Output the (x, y) coordinate of the center of the cell containing the given text.  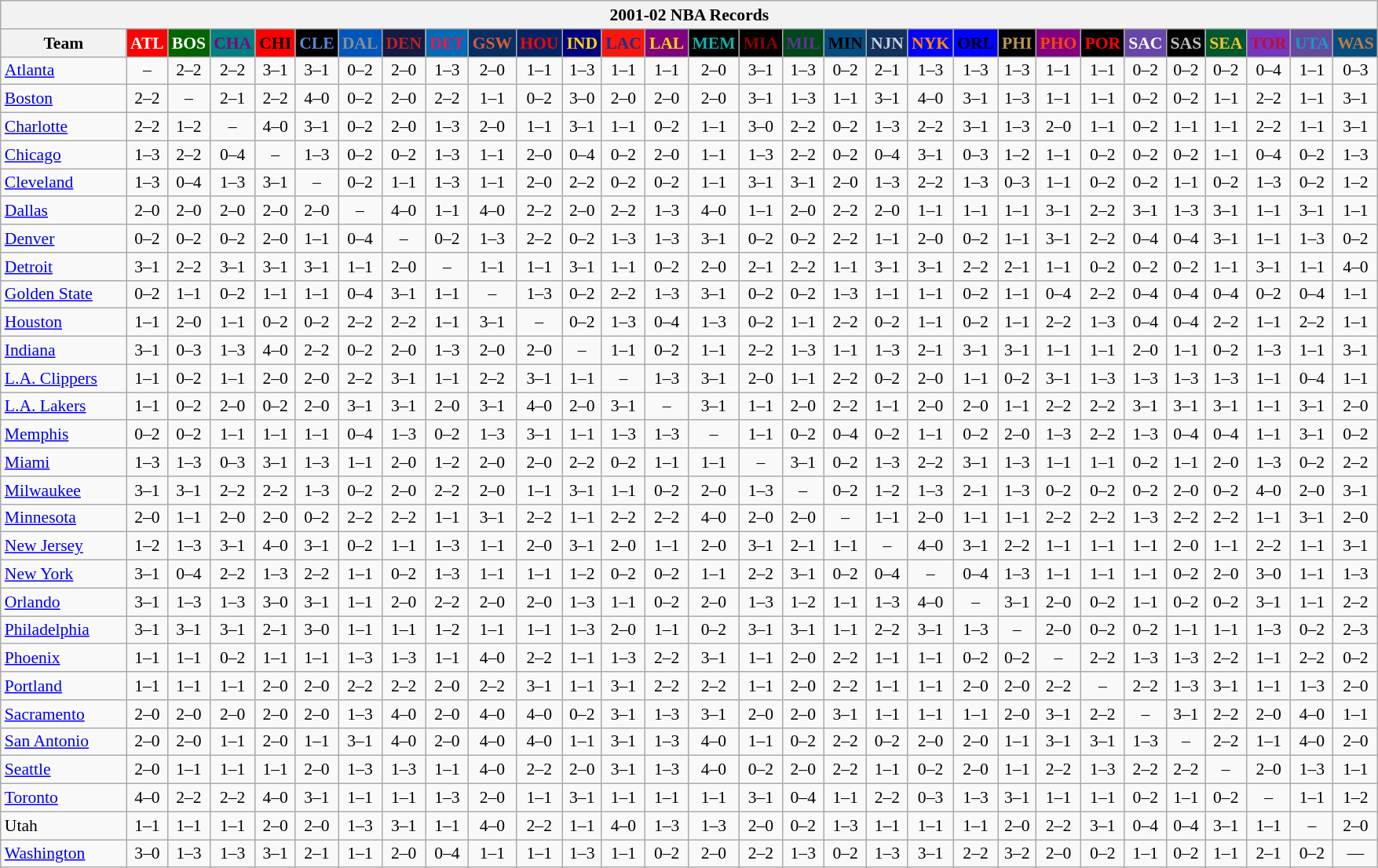
ATL (148, 43)
2001-02 NBA Records (689, 15)
New York (64, 574)
NYK (930, 43)
Seattle (64, 770)
Dallas (64, 211)
DEN (404, 43)
Cleveland (64, 183)
2–3 (1355, 630)
PHI (1018, 43)
Memphis (64, 435)
Toronto (64, 798)
SAC (1145, 43)
Indiana (64, 351)
Utah (64, 826)
DAL (360, 43)
SAS (1186, 43)
CLE (317, 43)
Phoenix (64, 658)
ORL (975, 43)
NJN (887, 43)
DET (448, 43)
Sacramento (64, 714)
Team (64, 43)
PHO (1058, 43)
CHI (275, 43)
UTA (1312, 43)
SEA (1226, 43)
Philadelphia (64, 630)
WAS (1355, 43)
TOR (1269, 43)
Portland (64, 686)
MEM (713, 43)
LAC (623, 43)
Chicago (64, 155)
GSW (493, 43)
L.A. Lakers (64, 407)
Golden State (64, 294)
Washington (64, 854)
LAL (667, 43)
MIL (802, 43)
Atlanta (64, 71)
POR (1102, 43)
BOS (188, 43)
IND (582, 43)
CHA (232, 43)
— (1355, 854)
San Antonio (64, 742)
L.A. Clippers (64, 378)
MIN (845, 43)
Minnesota (64, 518)
Charlotte (64, 127)
3–2 (1018, 854)
Milwaukee (64, 491)
Denver (64, 239)
Orlando (64, 602)
Detroit (64, 267)
New Jersey (64, 546)
Boston (64, 99)
Miami (64, 462)
MIA (761, 43)
HOU (539, 43)
Houston (64, 323)
